Extract the [x, y] coordinate from the center of the cell holding the provided text.  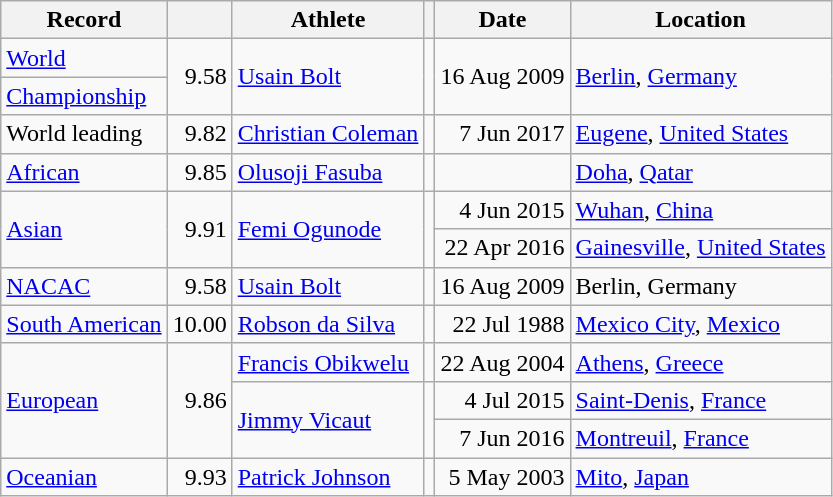
Olusoji Fasuba [328, 172]
9.86 [200, 400]
Championship [84, 96]
9.93 [200, 477]
7 Jun 2016 [502, 438]
4 Jun 2015 [502, 210]
Date [502, 20]
World leading [84, 134]
South American [84, 324]
Femi Ogunode [328, 229]
European [84, 400]
Doha, Qatar [700, 172]
Athlete [328, 20]
Asian [84, 229]
Location [700, 20]
9.85 [200, 172]
Gainesville, United States [700, 248]
10.00 [200, 324]
Mito, Japan [700, 477]
Christian Coleman [328, 134]
5 May 2003 [502, 477]
9.91 [200, 229]
9.82 [200, 134]
22 Aug 2004 [502, 362]
NACAC [84, 286]
Oceanian [84, 477]
7 Jun 2017 [502, 134]
Montreuil, France [700, 438]
African [84, 172]
Saint-Denis, France [700, 400]
22 Jul 1988 [502, 324]
Jimmy Vicaut [328, 419]
22 Apr 2016 [502, 248]
Mexico City, Mexico [700, 324]
Eugene, United States [700, 134]
Patrick Johnson [328, 477]
World [84, 58]
Robson da Silva [328, 324]
Athens, Greece [700, 362]
Record [84, 20]
Wuhan, China [700, 210]
4 Jul 2015 [502, 400]
Francis Obikwelu [328, 362]
